Find where the given text appears and provide that cell's center as [x, y] coordinate. 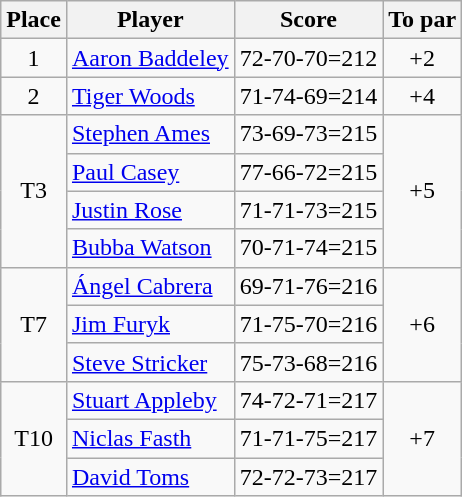
2 [34, 96]
+6 [422, 324]
Aaron Baddeley [150, 58]
69-71-76=216 [308, 286]
71-74-69=214 [308, 96]
T3 [34, 191]
Player [150, 20]
71-71-73=215 [308, 210]
T10 [34, 438]
Score [308, 20]
71-71-75=217 [308, 438]
Jim Furyk [150, 324]
72-70-70=212 [308, 58]
T7 [34, 324]
Tiger Woods [150, 96]
Niclas Fasth [150, 438]
74-72-71=217 [308, 400]
73-69-73=215 [308, 134]
Stephen Ames [150, 134]
Paul Casey [150, 172]
Justin Rose [150, 210]
Ángel Cabrera [150, 286]
+7 [422, 438]
1 [34, 58]
+2 [422, 58]
To par [422, 20]
Bubba Watson [150, 248]
75-73-68=216 [308, 362]
+4 [422, 96]
Steve Stricker [150, 362]
71-75-70=216 [308, 324]
+5 [422, 191]
Stuart Appleby [150, 400]
Place [34, 20]
72-72-73=217 [308, 477]
70-71-74=215 [308, 248]
David Toms [150, 477]
77-66-72=215 [308, 172]
